Identify which cell holds the provided text, then report its (x, y) central coordinate. 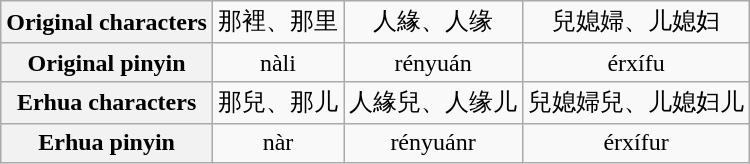
那兒、那儿 (278, 102)
Erhua characters (107, 102)
nàr (278, 143)
Original characters (107, 22)
érxífur (636, 143)
兒媳婦兒、儿媳妇儿 (636, 102)
人緣兒、人缘儿 (434, 102)
érxífu (636, 62)
兒媳婦、儿媳妇 (636, 22)
rényuán (434, 62)
nàli (278, 62)
那裡、那里 (278, 22)
人緣、人缘 (434, 22)
Erhua pinyin (107, 143)
Original pinyin (107, 62)
rényuánr (434, 143)
